Identify which cell holds the provided text, then report its [X, Y] central coordinate. 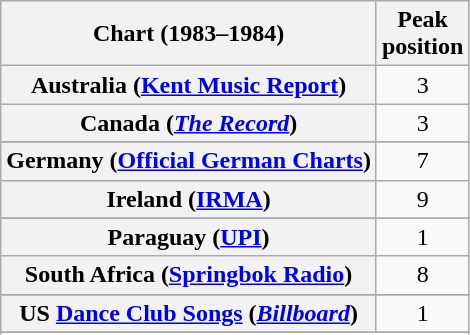
9 [422, 199]
8 [422, 275]
US Dance Club Songs (Billboard) [189, 313]
Chart (1983–1984) [189, 34]
Peakposition [422, 34]
7 [422, 161]
South Africa (Springbok Radio) [189, 275]
Germany (Official German Charts) [189, 161]
Paraguay (UPI) [189, 237]
Canada (The Record) [189, 123]
Ireland (IRMA) [189, 199]
Australia (Kent Music Report) [189, 85]
